Provide the [X, Y] coordinate of the cell's center where the given text is located.  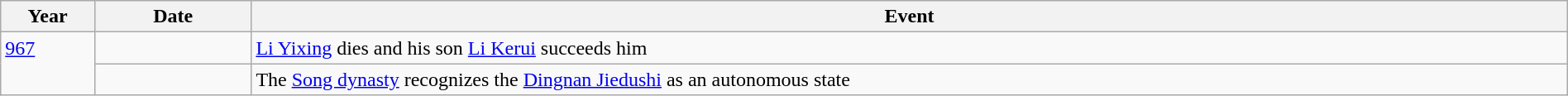
Event [910, 17]
967 [48, 64]
The Song dynasty recognizes the Dingnan Jiedushi as an autonomous state [910, 79]
Li Yixing dies and his son Li Kerui succeeds him [910, 48]
Date [172, 17]
Year [48, 17]
